Return the [X, Y] coordinate for the center point of the cell that contains the specified text.  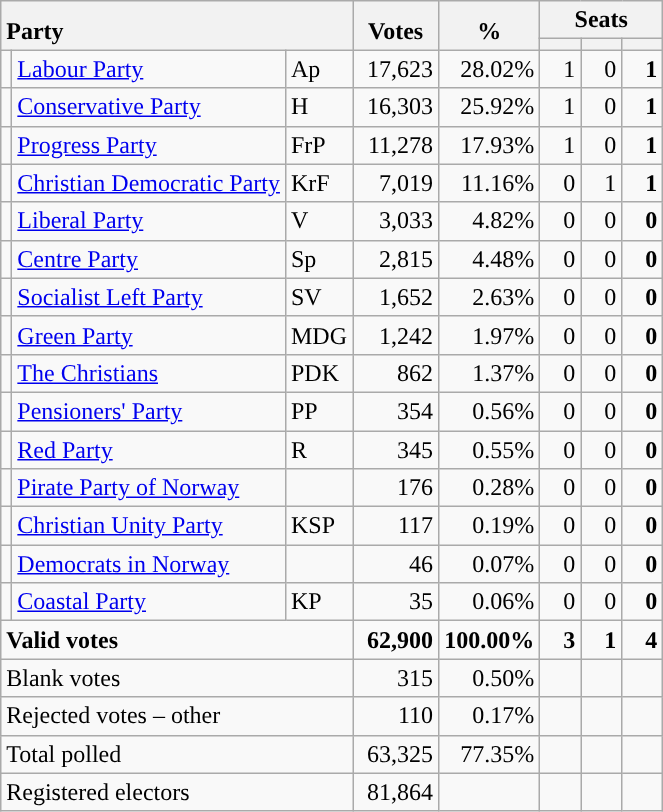
Progress Party [149, 145]
4.48% [490, 259]
3,033 [396, 221]
7,019 [396, 183]
17.93% [490, 145]
77.35% [490, 754]
11,278 [396, 145]
862 [396, 373]
354 [396, 411]
0.56% [490, 411]
4.82% [490, 221]
Rejected votes – other [177, 716]
Centre Party [149, 259]
81,864 [396, 792]
MDG [318, 335]
Liberal Party [149, 221]
Total polled [177, 754]
28.02% [490, 69]
V [318, 221]
345 [396, 449]
Conservative Party [149, 107]
2,815 [396, 259]
0.06% [490, 602]
110 [396, 716]
Ap [318, 69]
1.97% [490, 335]
Red Party [149, 449]
The Christians [149, 373]
2.63% [490, 297]
0.17% [490, 716]
% [490, 26]
Sp [318, 259]
Christian Unity Party [149, 526]
Socialist Left Party [149, 297]
0.28% [490, 488]
Pensioners' Party [149, 411]
Green Party [149, 335]
0.07% [490, 564]
SV [318, 297]
25.92% [490, 107]
16,303 [396, 107]
100.00% [490, 640]
4 [642, 640]
1.37% [490, 373]
Party [177, 26]
PDK [318, 373]
Blank votes [177, 678]
H [318, 107]
17,623 [396, 69]
35 [396, 602]
0.19% [490, 526]
KP [318, 602]
R [318, 449]
0.50% [490, 678]
3 [560, 640]
Registered electors [177, 792]
PP [318, 411]
176 [396, 488]
63,325 [396, 754]
1,652 [396, 297]
46 [396, 564]
1,242 [396, 335]
Democrats in Norway [149, 564]
Pirate Party of Norway [149, 488]
Labour Party [149, 69]
Valid votes [177, 640]
117 [396, 526]
KSP [318, 526]
Seats [602, 20]
315 [396, 678]
62,900 [396, 640]
KrF [318, 183]
FrP [318, 145]
Christian Democratic Party [149, 183]
Votes [396, 26]
0.55% [490, 449]
Coastal Party [149, 602]
11.16% [490, 183]
